Scan for the cell matching the given text and deliver its (X, Y) coordinate at center. 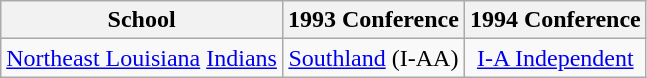
School (142, 20)
I-A Independent (555, 58)
1993 Conference (373, 20)
Southland (I-AA) (373, 58)
1994 Conference (555, 20)
Northeast Louisiana Indians (142, 58)
